Output the [X, Y] coordinate of the center of the cell containing the given text.  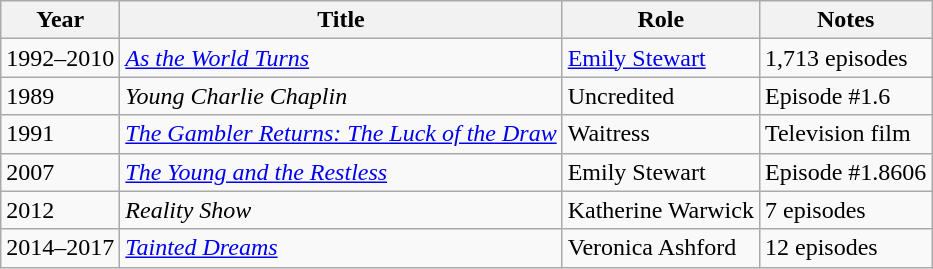
Role [660, 20]
Young Charlie Chaplin [341, 96]
Notes [845, 20]
1989 [60, 96]
2012 [60, 210]
Tainted Dreams [341, 248]
The Gambler Returns: The Luck of the Draw [341, 134]
Uncredited [660, 96]
Title [341, 20]
Waitress [660, 134]
12 episodes [845, 248]
1,713 episodes [845, 58]
7 episodes [845, 210]
1991 [60, 134]
2014–2017 [60, 248]
Veronica Ashford [660, 248]
Episode #1.6 [845, 96]
As the World Turns [341, 58]
Television film [845, 134]
1992–2010 [60, 58]
Year [60, 20]
Episode #1.8606 [845, 172]
Katherine Warwick [660, 210]
Reality Show [341, 210]
2007 [60, 172]
The Young and the Restless [341, 172]
